Locate the cell with the specified text and output its (X, Y) center coordinate. 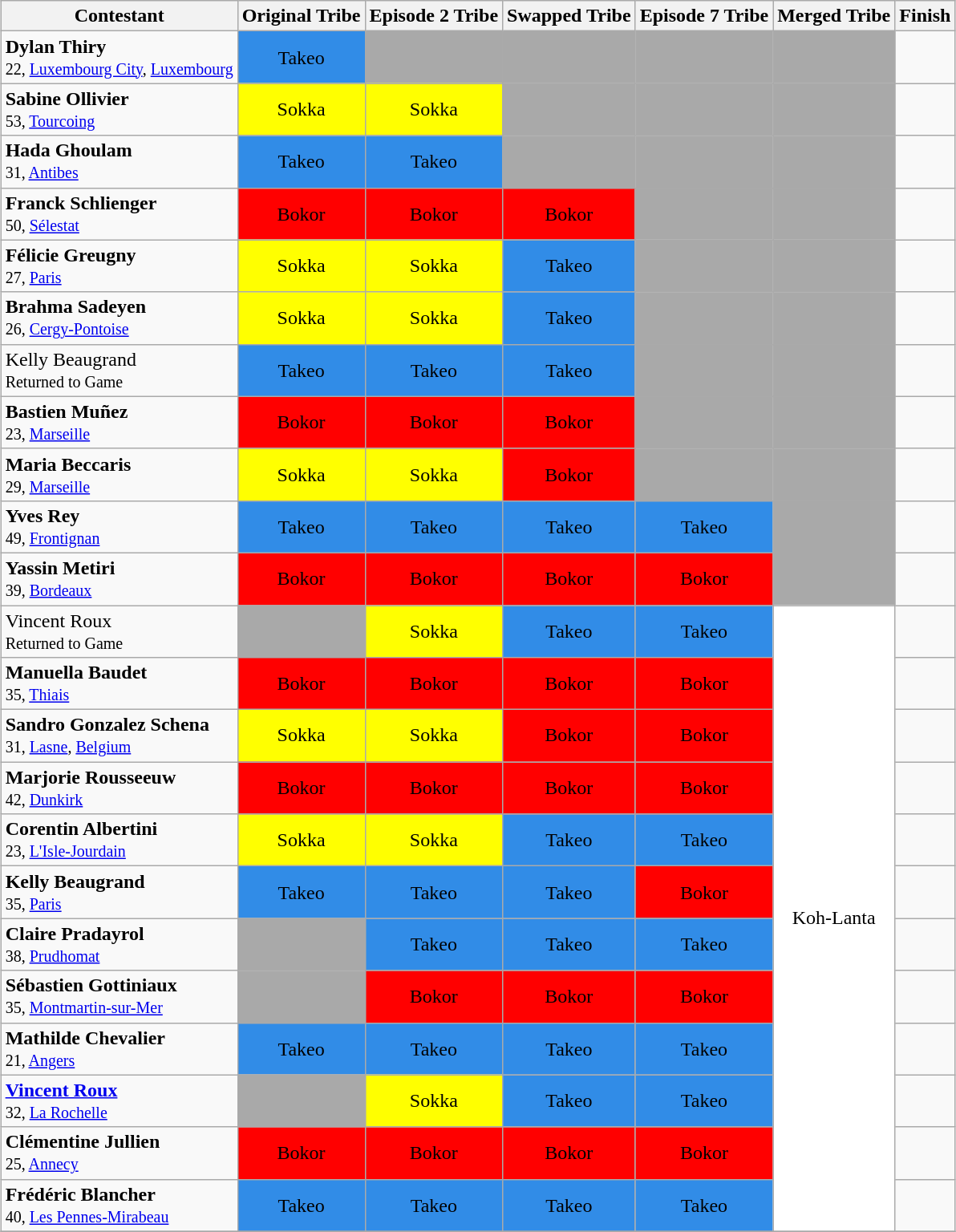
Manuella Baudet35, Thiais (119, 683)
Franck Schlienger50, Sélestat (119, 213)
Sébastien Gottiniaux35, Montmartin-sur-Mer (119, 996)
Vincent RouxReturned to Game (119, 630)
Contestant (119, 16)
Mathilde Chevalier21, Angers (119, 1049)
Claire Pradayrol38, Prudhomat (119, 945)
Finish (926, 16)
Bastien Muñez23, Marseille (119, 422)
Corentin Albertini23, L'Isle-Jourdain (119, 841)
Yassin Metiri39, Bordeaux (119, 579)
Original Tribe (302, 16)
Sandro Gonzalez Schena31, Lasne, Belgium (119, 736)
Koh-Lanta (834, 918)
Episode 2 Tribe (434, 16)
Kelly Beaugrand35, Paris (119, 892)
Clémentine Jullien25, Annecy (119, 1153)
Dylan Thiry22, Luxembourg City, Luxembourg (119, 58)
Hada Ghoulam31, Antibes (119, 162)
Brahma Sadeyen26, Cergy-Pontoise (119, 318)
Merged Tribe (834, 16)
Kelly BeaugrandReturned to Game (119, 371)
Marjorie Rousseeuw42, Dunkirk (119, 788)
Yves Rey49, Frontignan (119, 526)
Episode 7 Tribe (704, 16)
Swapped Tribe (569, 16)
Vincent Roux32, La Rochelle (119, 1100)
Sabine Ollivier53, Tourcoing (119, 109)
Maria Beccaris29, Marseille (119, 475)
Félicie Greugny27, Paris (119, 266)
Frédéric Blancher40, Les Pennes-Mirabeau (119, 1205)
